Pinpoint the cell where the given text exists, returning its [x, y] midpoint coordinate. 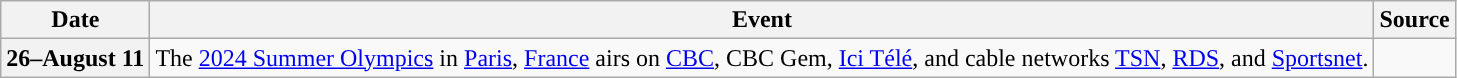
26–August 11 [76, 58]
Source [1414, 20]
The 2024 Summer Olympics in Paris, France airs on CBC, CBC Gem, Ici Télé, and cable networks TSN, RDS, and Sportsnet. [762, 58]
Date [76, 20]
Event [762, 20]
